Identify which cell holds the provided text, then report its [X, Y] central coordinate. 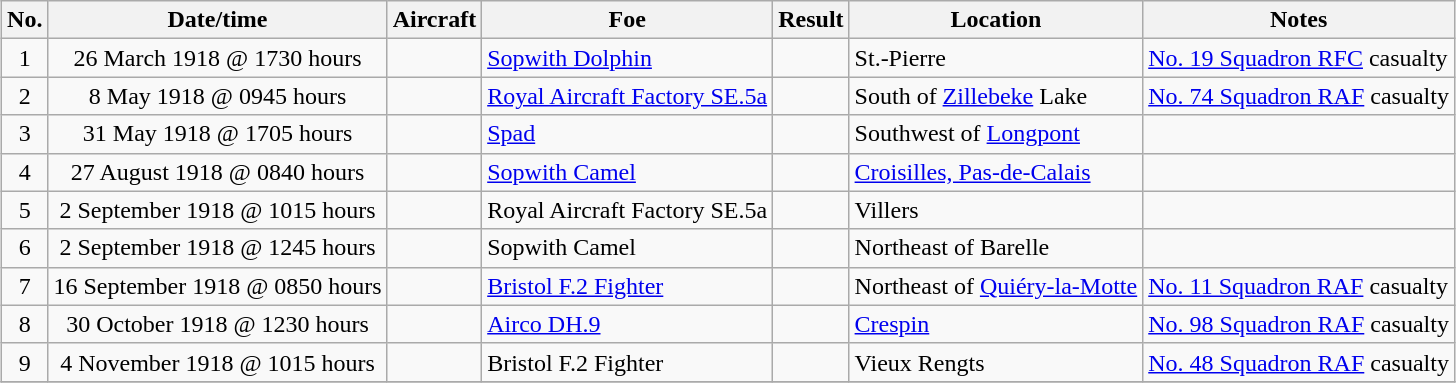
8 [25, 324]
26 March 1918 @ 1730 hours [218, 58]
7 [25, 286]
27 August 1918 @ 0840 hours [218, 172]
No. 74 Squadron RAF casualty [1299, 96]
No. [25, 20]
Notes [1299, 20]
8 May 1918 @ 0945 hours [218, 96]
Southwest of Longpont [996, 134]
Villers [996, 210]
2 [25, 96]
9 [25, 362]
St.-Pierre [996, 58]
31 May 1918 @ 1705 hours [218, 134]
2 September 1918 @ 1015 hours [218, 210]
Northeast of Quiéry-la-Motte [996, 286]
Airco DH.9 [628, 324]
Foe [628, 20]
Crespin [996, 324]
Spad [628, 134]
Aircraft [434, 20]
6 [25, 248]
4 [25, 172]
2 September 1918 @ 1245 hours [218, 248]
No. 48 Squadron RAF casualty [1299, 362]
Location [996, 20]
Vieux Rengts [996, 362]
3 [25, 134]
5 [25, 210]
16 September 1918 @ 0850 hours [218, 286]
Northeast of Barelle [996, 248]
No. 11 Squadron RAF casualty [1299, 286]
Result [811, 20]
Date/time [218, 20]
Croisilles, Pas-de-Calais [996, 172]
Sopwith Dolphin [628, 58]
South of Zillebeke Lake [996, 96]
4 November 1918 @ 1015 hours [218, 362]
30 October 1918 @ 1230 hours [218, 324]
No. 19 Squadron RFC casualty [1299, 58]
1 [25, 58]
No. 98 Squadron RAF casualty [1299, 324]
